Search for the cell housing the specified text and yield its (X, Y) center coordinate. 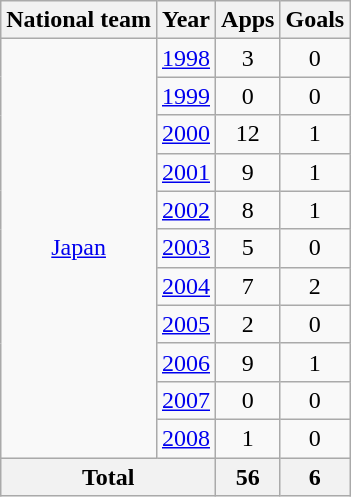
2007 (186, 400)
7 (248, 286)
2003 (186, 248)
1999 (186, 96)
2005 (186, 324)
1998 (186, 58)
2006 (186, 362)
3 (248, 58)
2008 (186, 438)
Japan (79, 248)
National team (79, 20)
12 (248, 134)
Year (186, 20)
2004 (186, 286)
5 (248, 248)
Goals (315, 20)
2002 (186, 210)
2001 (186, 172)
Apps (248, 20)
8 (248, 210)
Total (108, 477)
2000 (186, 134)
6 (315, 477)
56 (248, 477)
